Return the (x, y) coordinate for the center point of the cell that contains the specified text.  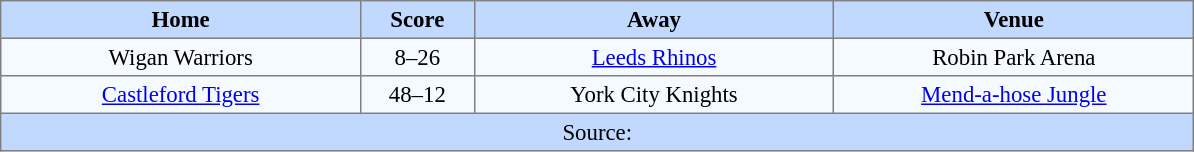
Venue (1014, 20)
Leeds Rhinos (654, 57)
Source: (598, 132)
Away (654, 20)
8–26 (418, 57)
Wigan Warriors (181, 57)
Castleford Tigers (181, 95)
Robin Park Arena (1014, 57)
Score (418, 20)
York City Knights (654, 95)
Mend-a-hose Jungle (1014, 95)
48–12 (418, 95)
Home (181, 20)
